Scan for the cell matching the given text and deliver its (X, Y) coordinate at center. 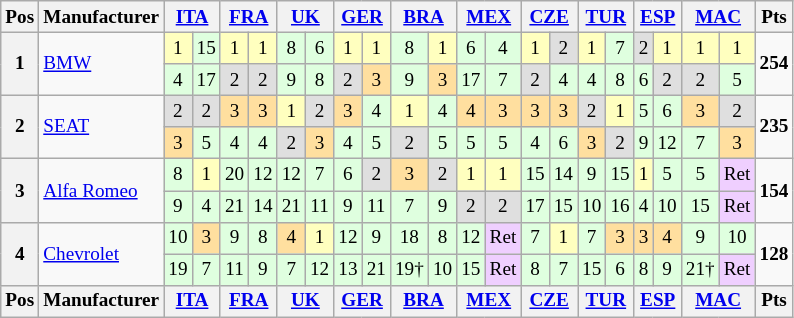
21† (700, 270)
13 (348, 270)
19† (409, 270)
18 (409, 238)
254 (774, 64)
235 (774, 126)
128 (774, 254)
16 (620, 206)
SEAT (102, 126)
Alfa Romeo (102, 190)
19 (178, 270)
BMW (102, 64)
Chevrolet (102, 254)
20 (234, 175)
154 (774, 190)
